For the text-containing cell, return its midpoint in (x, y) coordinate format. 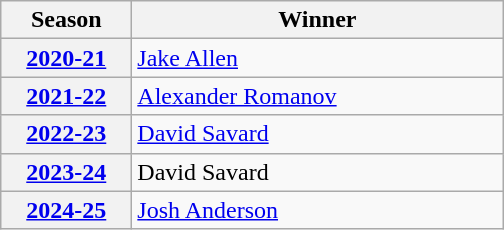
Jake Allen (318, 58)
Season (66, 20)
Alexander Romanov (318, 96)
Josh Anderson (318, 210)
2022-23 (66, 134)
Winner (318, 20)
2024-25 (66, 210)
2023-24 (66, 172)
2021-22 (66, 96)
2020-21 (66, 58)
